Find where the given text appears and provide that cell's center as (X, Y) coordinate. 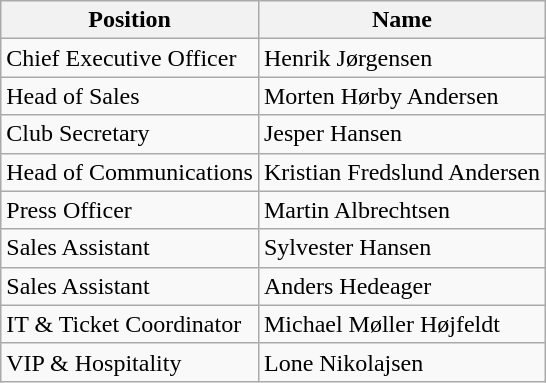
Position (130, 20)
Chief Executive Officer (130, 58)
Kristian Fredslund Andersen (402, 172)
VIP & Hospitality (130, 362)
Head of Sales (130, 96)
Martin Albrechtsen (402, 210)
Anders Hedeager (402, 286)
Henrik Jørgensen (402, 58)
Jesper Hansen (402, 134)
Name (402, 20)
Head of Communications (130, 172)
Morten Hørby Andersen (402, 96)
Press Officer (130, 210)
IT & Ticket Coordinator (130, 324)
Club Secretary (130, 134)
Sylvester Hansen (402, 248)
Lone Nikolajsen (402, 362)
Michael Møller Højfeldt (402, 324)
